Determine the (X, Y) coordinate at the center of the cell enclosing the given text.  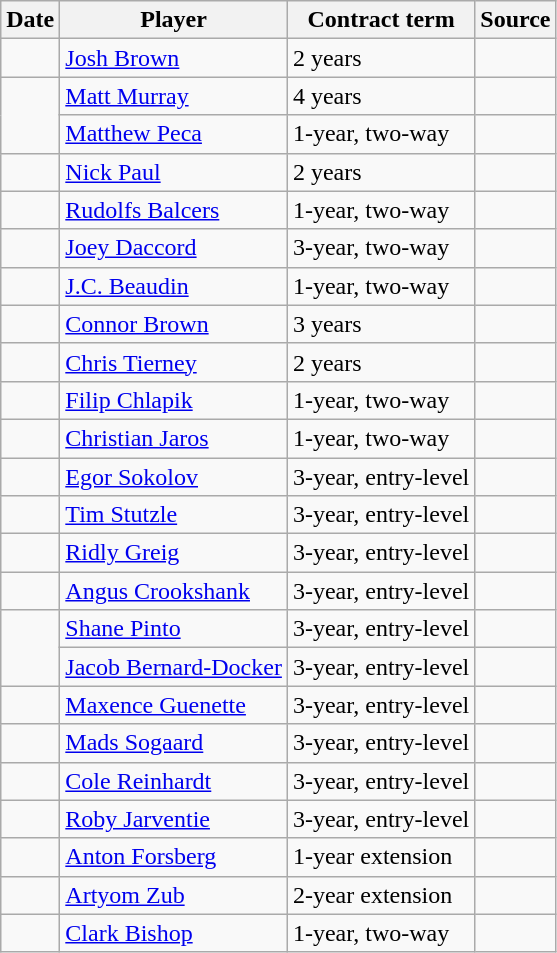
Joey Daccord (174, 248)
Player (174, 20)
Filip Chlapik (174, 400)
Ridly Greig (174, 553)
Matthew Peca (174, 134)
3-year, two-way (380, 248)
Tim Stutzle (174, 515)
Josh Brown (174, 58)
Nick Paul (174, 172)
Maxence Guenette (174, 705)
Artyom Zub (174, 895)
J.C. Beaudin (174, 286)
Matt Murray (174, 96)
2-year extension (380, 895)
4 years (380, 96)
Contract term (380, 20)
Roby Jarventie (174, 819)
Date (30, 20)
Source (516, 20)
Rudolfs Balcers (174, 210)
Anton Forsberg (174, 857)
1-year extension (380, 857)
Cole Reinhardt (174, 781)
Chris Tierney (174, 362)
Angus Crookshank (174, 591)
Clark Bishop (174, 933)
Jacob Bernard-Docker (174, 667)
Connor Brown (174, 324)
Mads Sogaard (174, 743)
Shane Pinto (174, 629)
Egor Sokolov (174, 477)
Christian Jaros (174, 438)
3 years (380, 324)
